Capture the cell that displays the provided text and extract its (x, y) central coordinate. 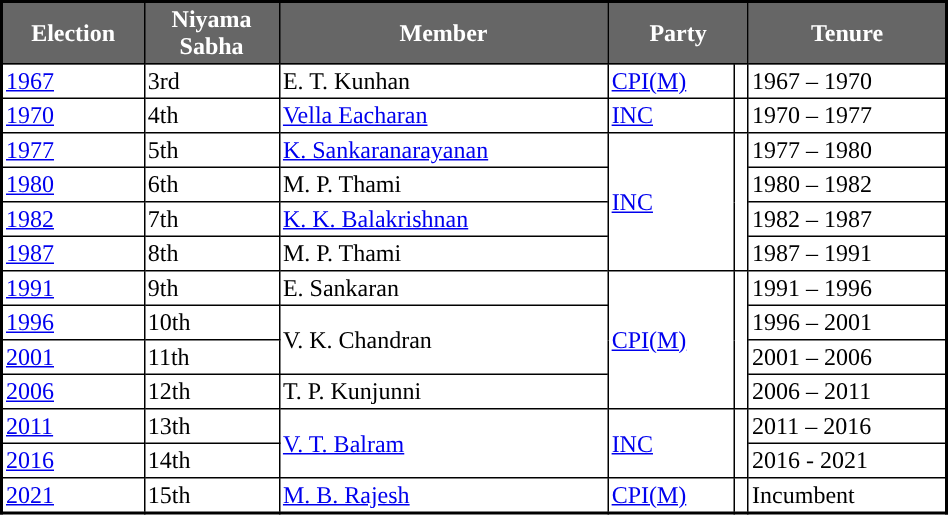
1991 – 1996 (847, 288)
2011 – 2016 (847, 426)
5th (212, 150)
2001 – 2006 (847, 357)
Vella Eacharan (444, 115)
V. T. Balram (444, 444)
8th (212, 253)
M. B. Rajesh (444, 496)
1982 – 1987 (847, 219)
3rd (212, 81)
1967 – 1970 (847, 81)
11th (212, 357)
K. Sankaranarayanan (444, 150)
12th (212, 391)
1980 – 1982 (847, 184)
7th (212, 219)
2001 (74, 357)
1977 (74, 150)
2016 (74, 460)
1991 (74, 288)
2021 (74, 496)
V. K. Chandran (444, 340)
Party (678, 33)
1987 – 1991 (847, 253)
15th (212, 496)
10th (212, 322)
Member (444, 33)
Election (74, 33)
1977 – 1980 (847, 150)
2016 - 2021 (847, 460)
T. P. Kunjunni (444, 391)
6th (212, 184)
K. K. Balakrishnan (444, 219)
1980 (74, 184)
1996 (74, 322)
Tenure (847, 33)
2006 (74, 391)
1987 (74, 253)
9th (212, 288)
E. T. Kunhan (444, 81)
E. Sankaran (444, 288)
NiyamaSabha (212, 33)
1970 – 1977 (847, 115)
2006 – 2011 (847, 391)
1970 (74, 115)
1967 (74, 81)
1996 – 2001 (847, 322)
13th (212, 426)
14th (212, 460)
Incumbent (847, 496)
1982 (74, 219)
4th (212, 115)
2011 (74, 426)
